Determine the (x, y) coordinate at the center of the cell enclosing the given text.  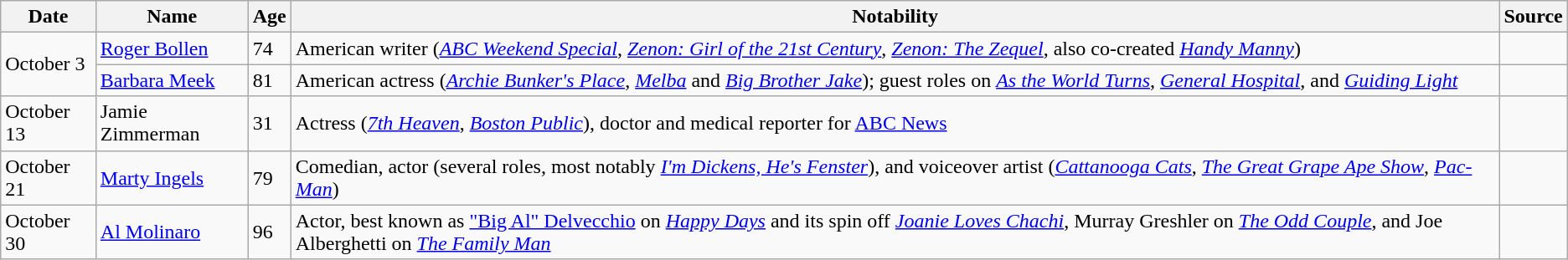
Source (1533, 17)
October 30 (49, 232)
74 (270, 48)
79 (270, 177)
Barbara Meek (172, 80)
96 (270, 232)
October 21 (49, 177)
31 (270, 124)
Comedian, actor (several roles, most notably I'm Dickens, He's Fenster), and voiceover artist (Cattanooga Cats, The Great Grape Ape Show, Pac-Man) (895, 177)
Name (172, 17)
Notability (895, 17)
Al Molinaro (172, 232)
American actress (Archie Bunker's Place, Melba and Big Brother Jake); guest roles on As the World Turns, General Hospital, and Guiding Light (895, 80)
81 (270, 80)
American writer (ABC Weekend Special, Zenon: Girl of the 21st Century, Zenon: The Zequel, also co-created Handy Manny) (895, 48)
Jamie Zimmerman (172, 124)
Actress (7th Heaven, Boston Public), doctor and medical reporter for ABC News (895, 124)
October 13 (49, 124)
Date (49, 17)
Roger Bollen (172, 48)
Age (270, 17)
October 3 (49, 64)
Marty Ingels (172, 177)
